Output the [X, Y] coordinate of the center of the cell containing the given text.  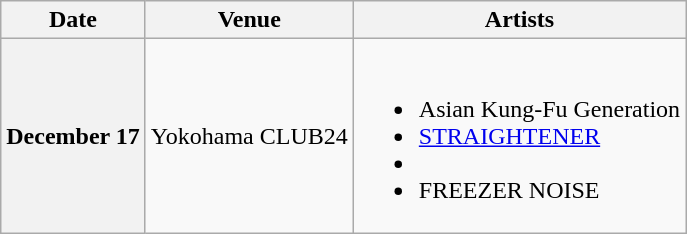
Yokohama CLUB24 [249, 136]
Date [74, 20]
Venue [249, 20]
Artists [519, 20]
December 17 [74, 136]
Asian Kung-Fu GenerationSTRAIGHTENERFREEZER NOISE [519, 136]
